Provide the [X, Y] coordinate of the cell's center where the given text is located.  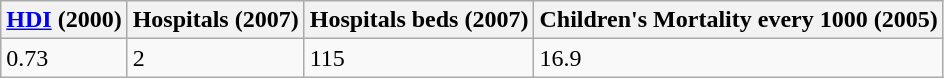
Children's Mortality every 1000 (2005) [738, 20]
0.73 [64, 58]
Hospitals beds (2007) [419, 20]
2 [216, 58]
115 [419, 58]
16.9 [738, 58]
Hospitals (2007) [216, 20]
HDI (2000) [64, 20]
